Provide the (x, y) coordinate of the cell's center where the given text is located.  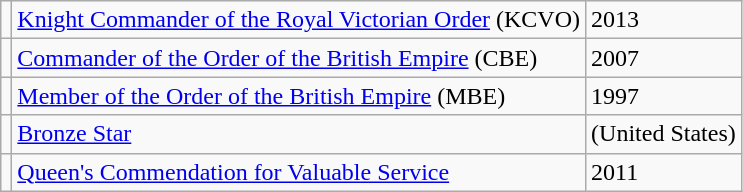
2011 (664, 172)
1997 (664, 96)
Commander of the Order of the British Empire (CBE) (299, 58)
Queen's Commendation for Valuable Service (299, 172)
2007 (664, 58)
Bronze Star (299, 134)
Knight Commander of the Royal Victorian Order (KCVO) (299, 20)
(United States) (664, 134)
Member of the Order of the British Empire (MBE) (299, 96)
2013 (664, 20)
